From the cell containing the given text, extract its center point as (x, y) coordinate. 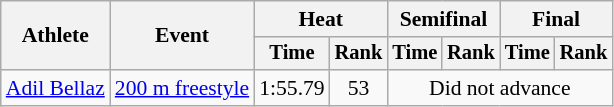
53 (359, 88)
Adil Bellaz (56, 88)
1:55.79 (292, 88)
Event (182, 36)
Semifinal (443, 19)
Final (556, 19)
Athlete (56, 36)
Did not advance (500, 88)
Heat (320, 19)
200 m freestyle (182, 88)
